From the cell containing the given text, extract its center point as [X, Y] coordinate. 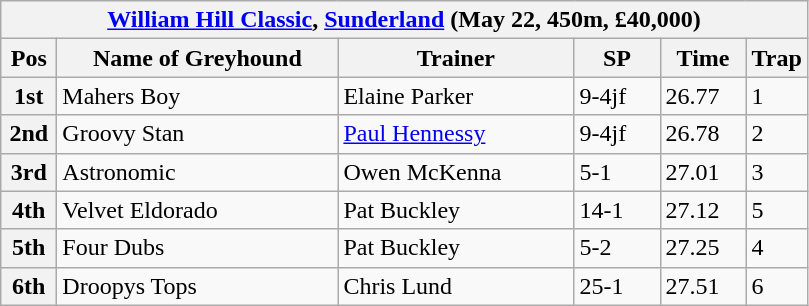
5th [29, 248]
Mahers Boy [198, 96]
Astronomic [198, 172]
Name of Greyhound [198, 58]
William Hill Classic, Sunderland (May 22, 450m, £40,000) [404, 20]
Droopys Tops [198, 286]
25-1 [617, 286]
Elaine Parker [456, 96]
Pos [29, 58]
Velvet Eldorado [198, 210]
Trainer [456, 58]
6th [29, 286]
Groovy Stan [198, 134]
Time [703, 58]
27.12 [703, 210]
6 [776, 286]
26.78 [703, 134]
4th [29, 210]
Four Dubs [198, 248]
27.01 [703, 172]
26.77 [703, 96]
5 [776, 210]
27.51 [703, 286]
1 [776, 96]
5-2 [617, 248]
Trap [776, 58]
SP [617, 58]
Paul Hennessy [456, 134]
14-1 [617, 210]
5-1 [617, 172]
2 [776, 134]
2nd [29, 134]
Owen McKenna [456, 172]
3 [776, 172]
4 [776, 248]
27.25 [703, 248]
1st [29, 96]
Chris Lund [456, 286]
3rd [29, 172]
